Detect which cell encompasses the target text, then output its (x, y) center coordinate. 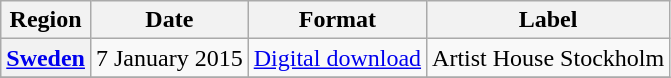
Label (548, 20)
Date (169, 20)
7 January 2015 (169, 58)
Format (337, 20)
Sweden (46, 58)
Artist House Stockholm (548, 58)
Digital download (337, 58)
Region (46, 20)
